Scan for the cell matching the given text and deliver its [x, y] coordinate at center. 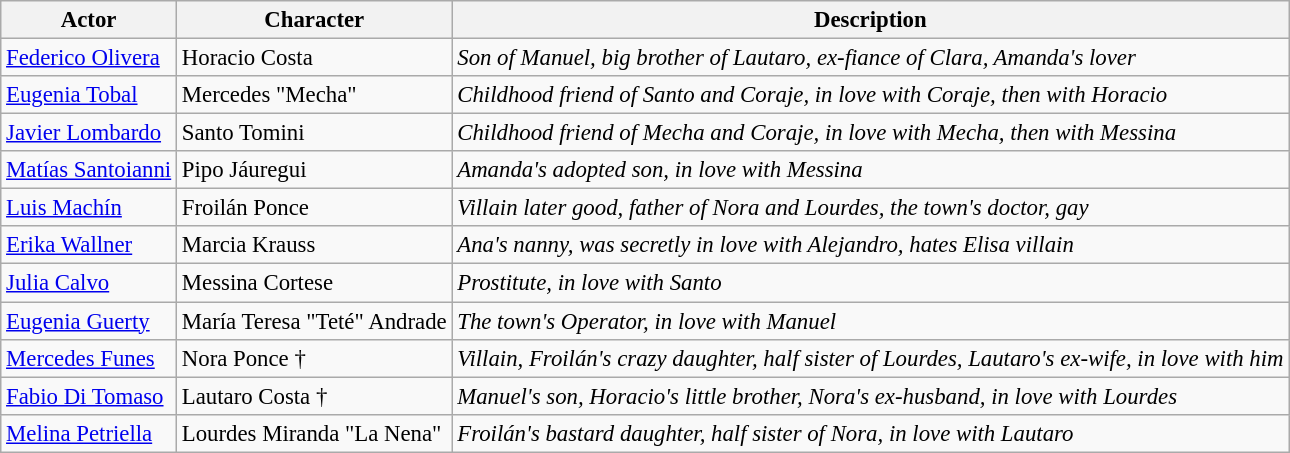
Froilán's bastard daughter, half sister of Nora, in love with Lautaro [870, 433]
Federico Olivera [89, 58]
Lourdes Miranda "La Nena" [314, 433]
Manuel's son, Horacio's little brother, Nora's ex-husband, in love with Lourdes [870, 396]
Actor [89, 20]
Amanda's adopted son, in love with Messina [870, 170]
Description [870, 20]
Melina Petriella [89, 433]
Javier Lombardo [89, 133]
Luis Machín [89, 208]
Prostitute, in love with Santo [870, 283]
Matías Santoianni [89, 170]
Messina Cortese [314, 283]
Erika Wallner [89, 245]
Son of Manuel, big brother of Lautaro, ex-fiance of Clara, Amanda's lover [870, 58]
Santo Tomini [314, 133]
Pipo Jáuregui [314, 170]
Eugenia Guerty [89, 321]
Froilán Ponce [314, 208]
Villain later good, father of Nora and Lourdes, the town's doctor, gay [870, 208]
Lautaro Costa † [314, 396]
Fabio Di Tomaso [89, 396]
Julia Calvo [89, 283]
Marcia Krauss [314, 245]
Nora Ponce † [314, 358]
Childhood friend of Mecha and Coraje, in love with Mecha, then with Messina [870, 133]
Eugenia Tobal [89, 95]
Villain, Froilán's crazy daughter, half sister of Lourdes, Lautaro's ex-wife, in love with him [870, 358]
Ana's nanny, was secretly in love with Alejandro, hates Elisa villain [870, 245]
The town's Operator, in love with Manuel [870, 321]
María Teresa "Teté" Andrade [314, 321]
Horacio Costa [314, 58]
Character [314, 20]
Mercedes Funes [89, 358]
Mercedes "Mecha" [314, 95]
Childhood friend of Santo and Coraje, in love with Coraje, then with Horacio [870, 95]
